Pinpoint the cell where the given text exists, returning its [x, y] midpoint coordinate. 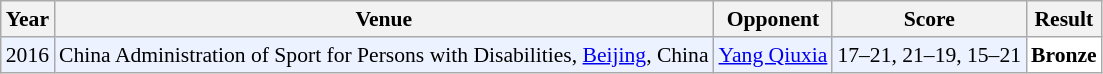
Year [28, 19]
Score [929, 19]
Result [1064, 19]
China Administration of Sport for Persons with Disabilities, Beijing, China [384, 55]
Opponent [774, 19]
Bronze [1064, 55]
Venue [384, 19]
17–21, 21–19, 15–21 [929, 55]
2016 [28, 55]
Yang Qiuxia [774, 55]
